Find where the given text appears and provide that cell's center as (x, y) coordinate. 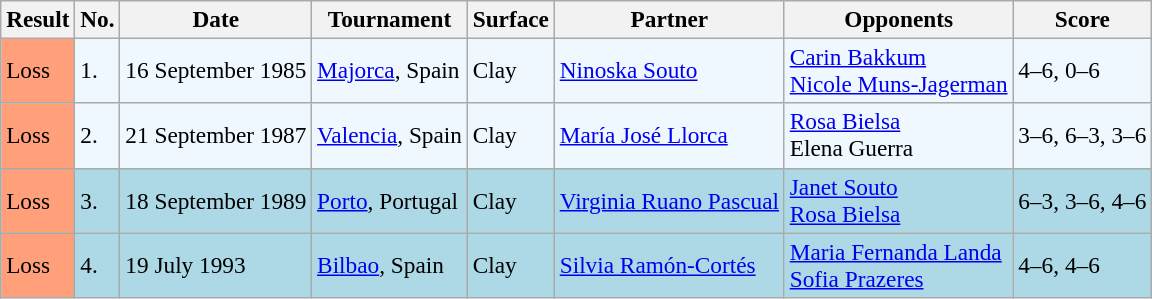
6–3, 3–6, 4–6 (1082, 200)
4–6, 4–6 (1082, 264)
Date (216, 19)
1. (98, 70)
Janet Souto Rosa Bielsa (898, 200)
Score (1082, 19)
Silvia Ramón-Cortés (669, 264)
3. (98, 200)
4. (98, 264)
Rosa Bielsa Elena Guerra (898, 136)
Valencia, Spain (390, 136)
21 September 1987 (216, 136)
Tournament (390, 19)
Bilbao, Spain (390, 264)
Surface (510, 19)
Result (38, 19)
Ninoska Souto (669, 70)
Partner (669, 19)
16 September 1985 (216, 70)
18 September 1989 (216, 200)
María José Llorca (669, 136)
Majorca, Spain (390, 70)
19 July 1993 (216, 264)
Porto, Portugal (390, 200)
No. (98, 19)
3–6, 6–3, 3–6 (1082, 136)
Carin Bakkum Nicole Muns-Jagerman (898, 70)
4–6, 0–6 (1082, 70)
Virginia Ruano Pascual (669, 200)
Opponents (898, 19)
Maria Fernanda Landa Sofia Prazeres (898, 264)
2. (98, 136)
